Detect which cell encompasses the target text, then output its [x, y] center coordinate. 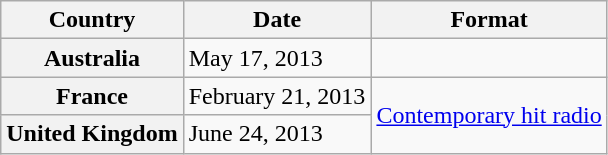
May 17, 2013 [277, 58]
Contemporary hit radio [489, 115]
France [92, 96]
June 24, 2013 [277, 134]
Format [489, 20]
Australia [92, 58]
Country [92, 20]
Date [277, 20]
February 21, 2013 [277, 96]
United Kingdom [92, 134]
